Scan for the cell matching the given text and deliver its [x, y] coordinate at center. 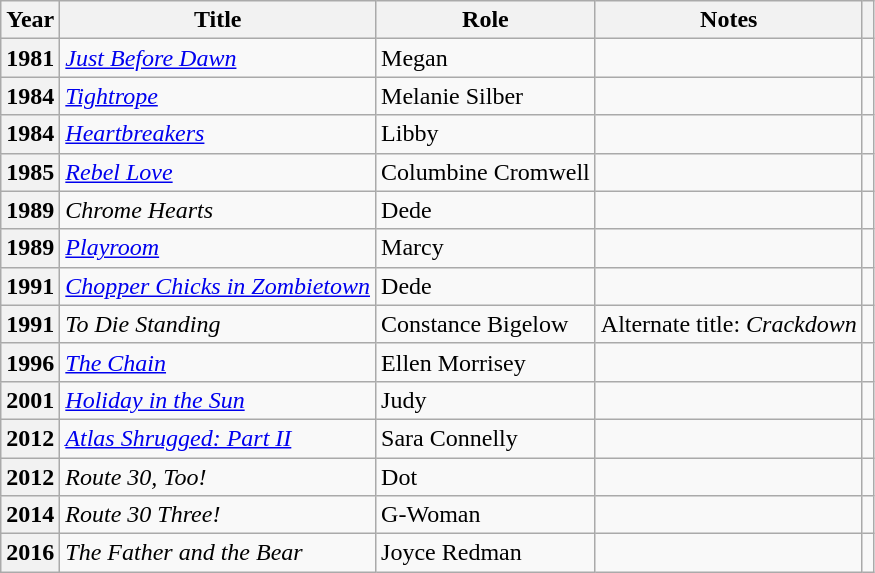
Title [218, 20]
Year [30, 20]
Chrome Hearts [218, 210]
1981 [30, 58]
1985 [30, 172]
Libby [486, 134]
Dot [486, 477]
Heartbreakers [218, 134]
Chopper Chicks in Zombietown [218, 286]
1996 [30, 362]
Just Before Dawn [218, 58]
Sara Connelly [486, 438]
The Father and the Bear [218, 553]
Route 30, Too! [218, 477]
To Die Standing [218, 324]
2001 [30, 400]
Alternate title: Crackdown [728, 324]
G-Woman [486, 515]
Rebel Love [218, 172]
The Chain [218, 362]
Role [486, 20]
Marcy [486, 248]
Atlas Shrugged: Part II [218, 438]
Melanie Silber [486, 96]
Notes [728, 20]
Judy [486, 400]
Tightrope [218, 96]
Holiday in the Sun [218, 400]
2014 [30, 515]
2016 [30, 553]
Megan [486, 58]
Route 30 Three! [218, 515]
Joyce Redman [486, 553]
Columbine Cromwell [486, 172]
Playroom [218, 248]
Ellen Morrisey [486, 362]
Constance Bigelow [486, 324]
